Extract the [X, Y] coordinate from the center of the cell holding the provided text.  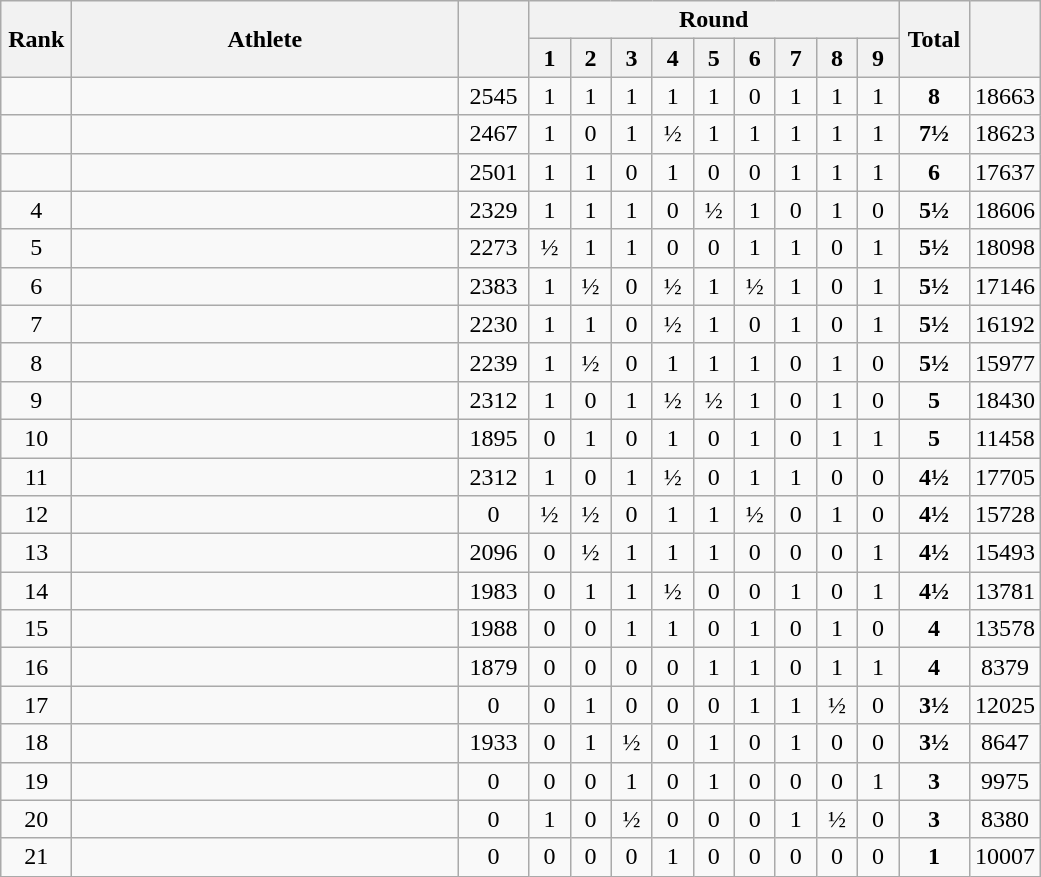
2 [590, 58]
1983 [494, 591]
8379 [1006, 667]
15 [36, 629]
17637 [1006, 172]
18 [36, 743]
17705 [1006, 477]
17146 [1006, 286]
2383 [494, 286]
10007 [1006, 857]
18606 [1006, 210]
10 [36, 438]
2501 [494, 172]
18663 [1006, 96]
1879 [494, 667]
12025 [1006, 705]
14 [36, 591]
8380 [1006, 819]
2230 [494, 324]
8647 [1006, 743]
Rank [36, 39]
18098 [1006, 248]
16 [36, 667]
Total [934, 39]
2273 [494, 248]
17 [36, 705]
2329 [494, 210]
11458 [1006, 438]
1933 [494, 743]
1988 [494, 629]
16192 [1006, 324]
Round [714, 20]
19 [36, 781]
13 [36, 553]
2545 [494, 96]
1895 [494, 438]
18430 [1006, 400]
15977 [1006, 362]
20 [36, 819]
Athlete [265, 39]
9975 [1006, 781]
15728 [1006, 515]
21 [36, 857]
18623 [1006, 134]
13578 [1006, 629]
7½ [934, 134]
2096 [494, 553]
2239 [494, 362]
2467 [494, 134]
12 [36, 515]
15493 [1006, 553]
11 [36, 477]
13781 [1006, 591]
